Pinpoint the cell where the given text exists, returning its [X, Y] midpoint coordinate. 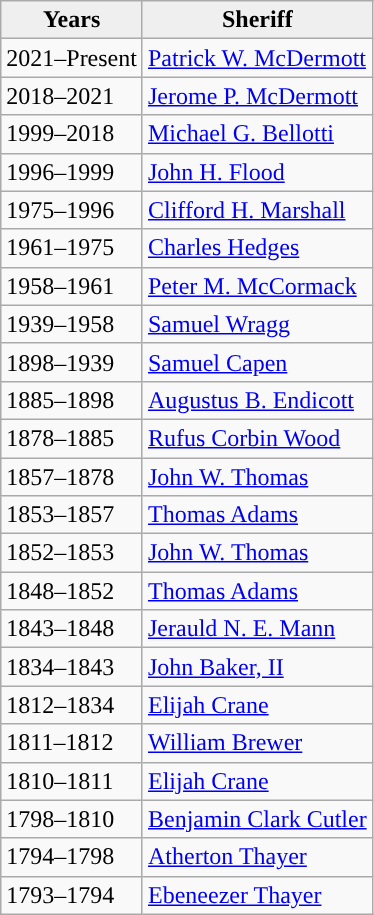
Patrick W. McDermott [257, 58]
Samuel Wragg [257, 324]
1885–1898 [72, 400]
1812–1834 [72, 705]
Michael G. Bellotti [257, 134]
John Baker, II [257, 667]
2018–2021 [72, 96]
Benjamin Clark Cutler [257, 819]
1857–1878 [72, 477]
1843–1848 [72, 629]
Augustus B. Endicott [257, 400]
1834–1843 [72, 667]
1848–1852 [72, 591]
1958–1961 [72, 286]
1853–1857 [72, 515]
1961–1975 [72, 248]
Jerauld N. E. Mann [257, 629]
Atherton Thayer [257, 857]
Jerome P. McDermott [257, 96]
1798–1810 [72, 819]
2021–Present [72, 58]
Samuel Capen [257, 362]
1975–1996 [72, 210]
Charles Hedges [257, 248]
1996–1999 [72, 172]
Rufus Corbin Wood [257, 438]
1794–1798 [72, 857]
1811–1812 [72, 743]
1878–1885 [72, 438]
Clifford H. Marshall [257, 210]
1999–2018 [72, 134]
1939–1958 [72, 324]
Years [72, 20]
Ebeneezer Thayer [257, 895]
1898–1939 [72, 362]
William Brewer [257, 743]
Peter M. McCormack [257, 286]
John H. Flood [257, 172]
1852–1853 [72, 553]
1793–1794 [72, 895]
1810–1811 [72, 781]
Sheriff [257, 20]
